Identify which cell holds the provided text, then report its (X, Y) central coordinate. 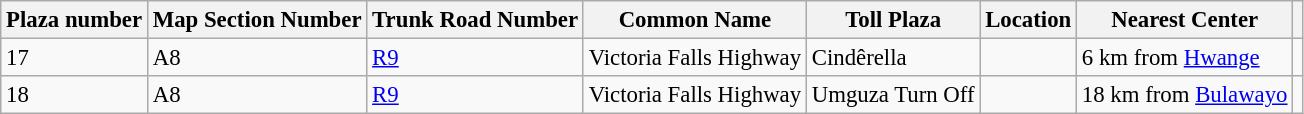
6 km from Hwange (1185, 58)
17 (74, 58)
Map Section Number (256, 20)
Plaza number (74, 20)
Common Name (694, 20)
18 km from Bulawayo (1185, 95)
Nearest Center (1185, 20)
Location (1028, 20)
Toll Plaza (892, 20)
Cindêrella (892, 58)
Trunk Road Number (476, 20)
Umguza Turn Off (892, 95)
18 (74, 95)
